Identify which cell holds the provided text, then report its [x, y] central coordinate. 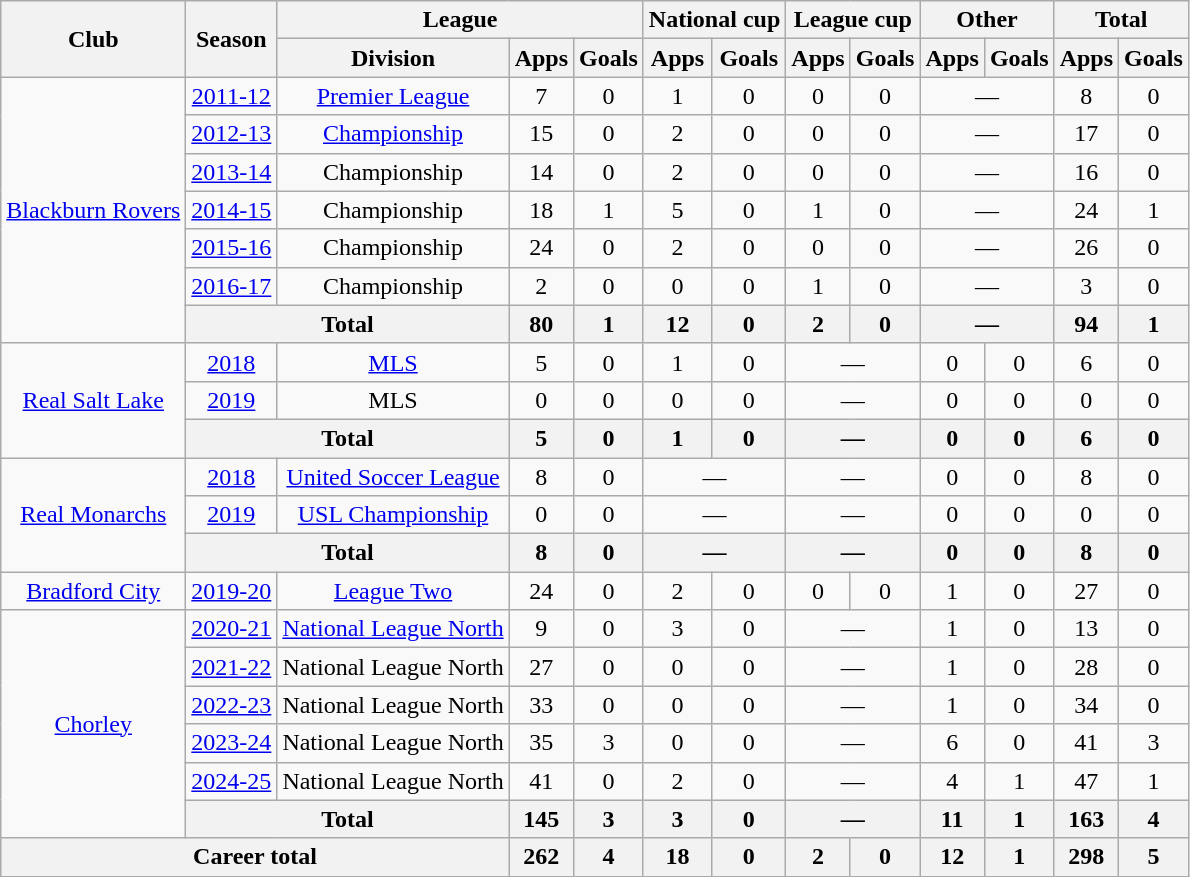
163 [1086, 819]
7 [541, 96]
13 [1086, 629]
11 [952, 819]
33 [541, 705]
26 [1086, 248]
Other [987, 20]
298 [1086, 857]
Real Salt Lake [94, 400]
35 [541, 743]
2014-15 [232, 210]
League [460, 20]
2024-25 [232, 781]
9 [541, 629]
262 [541, 857]
17 [1086, 134]
80 [541, 324]
2023-24 [232, 743]
34 [1086, 705]
2013-14 [232, 172]
15 [541, 134]
2016-17 [232, 286]
2015-16 [232, 248]
Club [94, 39]
League cup [853, 20]
Division [393, 58]
2022-23 [232, 705]
Chorley [94, 724]
16 [1086, 172]
League Two [393, 591]
United Soccer League [393, 477]
USL Championship [393, 515]
2021-22 [232, 667]
94 [1086, 324]
145 [541, 819]
Bradford City [94, 591]
National cup [714, 20]
Premier League [393, 96]
Real Monarchs [94, 515]
Season [232, 39]
2011-12 [232, 96]
Career total [255, 857]
2019-20 [232, 591]
28 [1086, 667]
Blackburn Rovers [94, 210]
2020-21 [232, 629]
2012-13 [232, 134]
14 [541, 172]
47 [1086, 781]
